Output the [x, y] coordinate of the center of the cell containing the given text.  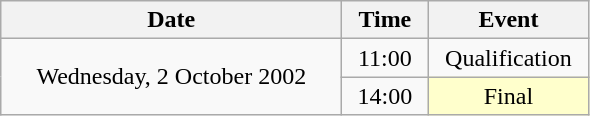
11:00 [385, 58]
14:00 [385, 96]
Time [385, 20]
Final [508, 96]
Qualification [508, 58]
Wednesday, 2 October 2002 [172, 77]
Date [172, 20]
Event [508, 20]
